Extract the (X, Y) coordinate from the center of the cell holding the provided text.  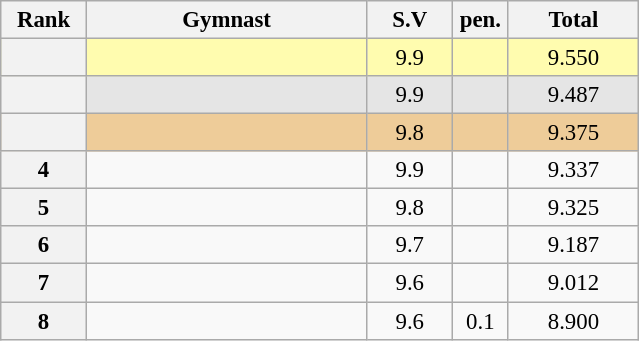
9.187 (574, 245)
9.337 (574, 170)
5 (44, 208)
Rank (44, 20)
Gymnast (226, 20)
S.V (410, 20)
4 (44, 170)
8 (44, 321)
9.012 (574, 283)
9.7 (410, 245)
pen. (481, 20)
9.487 (574, 95)
7 (44, 283)
8.900 (574, 321)
9.375 (574, 133)
9.325 (574, 208)
0.1 (481, 321)
Total (574, 20)
6 (44, 245)
9.550 (574, 58)
